Return (X, Y) of the center of cell containing provided text 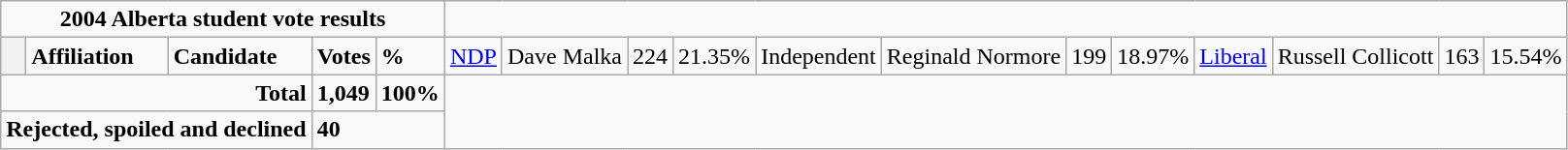
% (409, 56)
Votes (343, 56)
18.97% (1153, 56)
1,049 (343, 93)
15.54% (1525, 56)
199 (1089, 56)
Total (156, 93)
Reginald Normore (973, 56)
NDP (474, 56)
Candidate (240, 56)
2004 Alberta student vote results (223, 19)
224 (650, 56)
Russell Collicott (1356, 56)
21.35% (714, 56)
40 (378, 130)
163 (1461, 56)
100% (409, 93)
Rejected, spoiled and declined (156, 130)
Liberal (1233, 56)
Affiliation (97, 56)
Independent (819, 56)
Dave Malka (565, 56)
